Locate the cell with the specified text and output its [X, Y] center coordinate. 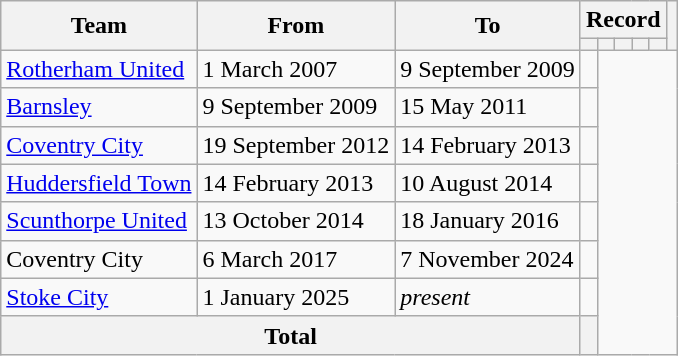
Total [291, 335]
Barnsley [99, 107]
15 May 2011 [488, 107]
To [488, 26]
18 January 2016 [488, 221]
Team [99, 26]
6 March 2017 [296, 259]
1 January 2025 [296, 297]
10 August 2014 [488, 183]
Stoke City [99, 297]
1 March 2007 [296, 69]
19 September 2012 [296, 145]
present [488, 297]
13 October 2014 [296, 221]
Record [623, 20]
Rotherham United [99, 69]
7 November 2024 [488, 259]
Huddersfield Town [99, 183]
From [296, 26]
Scunthorpe United [99, 221]
